Pinpoint the cell where the given text exists, returning its [x, y] midpoint coordinate. 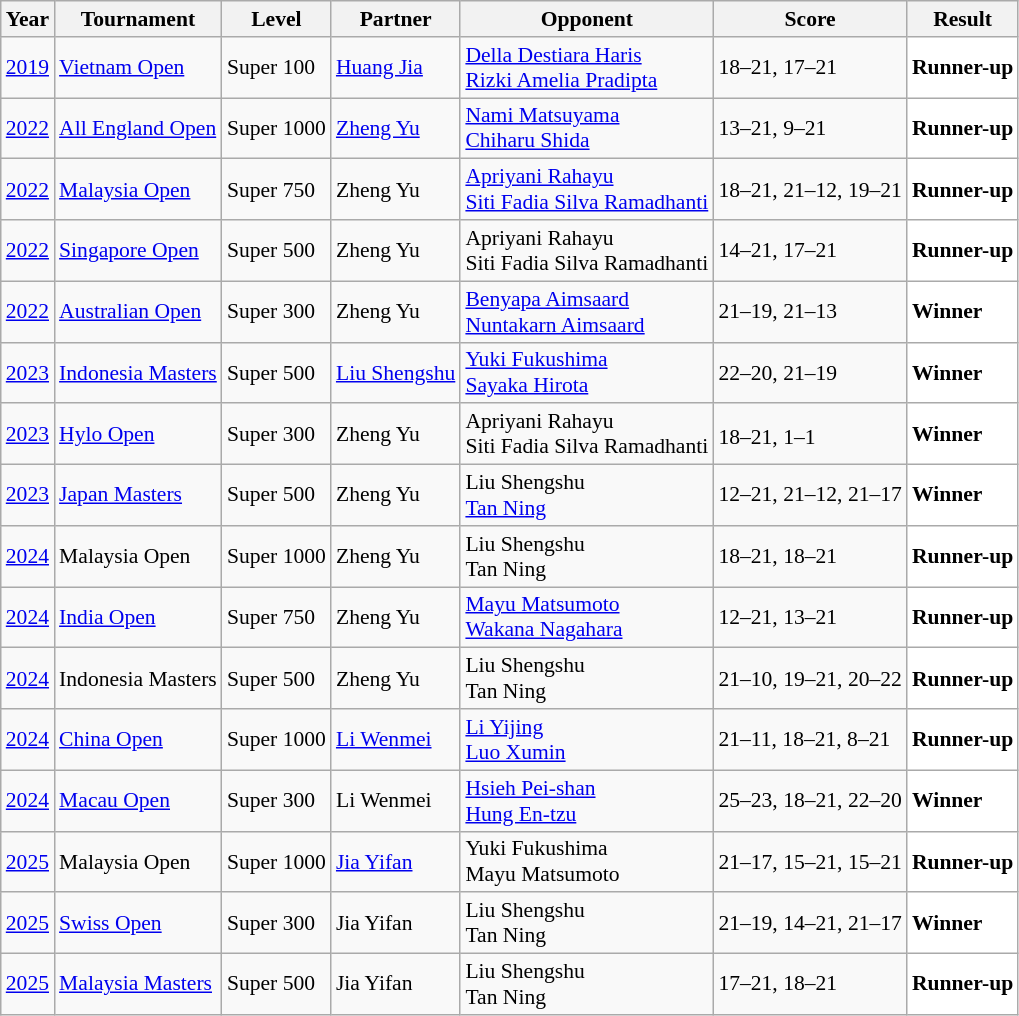
Year [28, 19]
Result [962, 19]
17–21, 18–21 [810, 984]
Score [810, 19]
Partner [396, 19]
13–21, 9–21 [810, 128]
Hylo Open [138, 434]
Singapore Open [138, 250]
Tournament [138, 19]
Nami Matsuyama Chiharu Shida [586, 128]
China Open [138, 740]
Macau Open [138, 800]
Li Yijing Luo Xumin [586, 740]
21–17, 15–21, 15–21 [810, 862]
18–21, 18–21 [810, 556]
Level [276, 19]
12–21, 21–12, 21–17 [810, 496]
Vietnam Open [138, 68]
Super 100 [276, 68]
Mayu Matsumoto Wakana Nagahara [586, 618]
Australian Open [138, 312]
12–21, 13–21 [810, 618]
25–23, 18–21, 22–20 [810, 800]
Benyapa Aimsaard Nuntakarn Aimsaard [586, 312]
18–21, 17–21 [810, 68]
Japan Masters [138, 496]
14–21, 17–21 [810, 250]
Opponent [586, 19]
Hsieh Pei-shan Hung En-tzu [586, 800]
21–11, 18–21, 8–21 [810, 740]
18–21, 21–12, 19–21 [810, 190]
Yuki Fukushima Sayaka Hirota [586, 372]
India Open [138, 618]
2019 [28, 68]
Swiss Open [138, 924]
Della Destiara Haris Rizki Amelia Pradipta [586, 68]
Liu Shengshu [396, 372]
21–19, 21–13 [810, 312]
22–20, 21–19 [810, 372]
21–10, 19–21, 20–22 [810, 678]
18–21, 1–1 [810, 434]
Yuki Fukushima Mayu Matsumoto [586, 862]
All England Open [138, 128]
21–19, 14–21, 21–17 [810, 924]
Huang Jia [396, 68]
Malaysia Masters [138, 984]
